For the text-containing cell, return its midpoint in (X, Y) coordinate format. 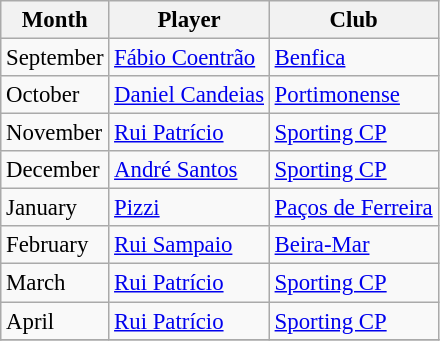
Month (55, 20)
Pizzi (190, 208)
April (55, 321)
Club (354, 20)
November (55, 133)
February (55, 245)
Beira-Mar (354, 245)
Portimonense (354, 95)
Benfica (354, 58)
Paços de Ferreira (354, 208)
André Santos (190, 170)
March (55, 283)
September (55, 58)
October (55, 95)
Fábio Coentrão (190, 58)
Rui Sampaio (190, 245)
December (55, 170)
January (55, 208)
Player (190, 20)
Daniel Candeias (190, 95)
